For the text-containing cell, return its midpoint in (X, Y) coordinate format. 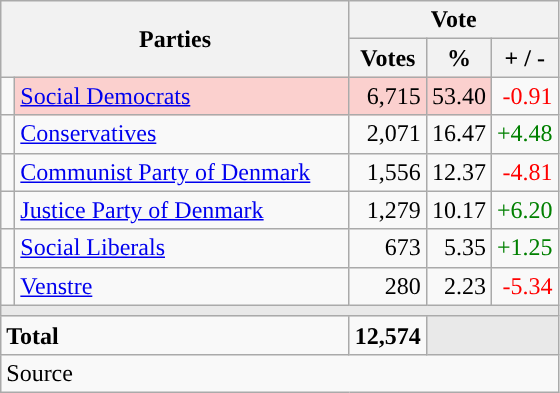
Justice Party of Denmark (182, 210)
673 (388, 248)
Venstre (182, 286)
Parties (176, 39)
Source (280, 373)
Vote (454, 20)
Votes (388, 58)
53.40 (458, 96)
12,574 (388, 335)
1,279 (388, 210)
+ / - (524, 58)
% (458, 58)
+1.25 (524, 248)
12.37 (458, 172)
-5.34 (524, 286)
6,715 (388, 96)
+6.20 (524, 210)
1,556 (388, 172)
2.23 (458, 286)
-0.91 (524, 96)
Total (176, 335)
Conservatives (182, 134)
10.17 (458, 210)
280 (388, 286)
Social Democrats (182, 96)
Social Liberals (182, 248)
Communist Party of Denmark (182, 172)
2,071 (388, 134)
16.47 (458, 134)
5.35 (458, 248)
+4.48 (524, 134)
-4.81 (524, 172)
